From the cell containing the given text, extract its center point as [X, Y] coordinate. 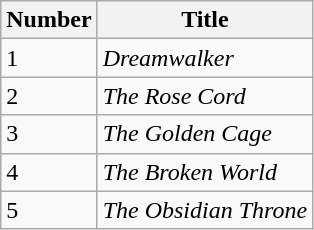
Number [49, 20]
The Golden Cage [205, 134]
The Obsidian Throne [205, 210]
Title [205, 20]
Dreamwalker [205, 58]
1 [49, 58]
3 [49, 134]
The Rose Cord [205, 96]
4 [49, 172]
2 [49, 96]
The Broken World [205, 172]
5 [49, 210]
